Detect which cell encompasses the target text, then output its (x, y) center coordinate. 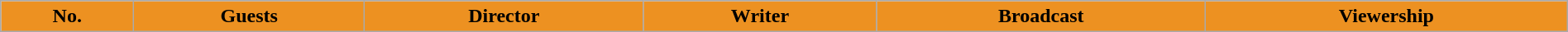
Guests (250, 16)
Broadcast (1041, 16)
Viewership (1387, 16)
No. (68, 16)
Writer (760, 16)
Director (504, 16)
